Determine the (X, Y) coordinate at the center of the cell enclosing the given text.  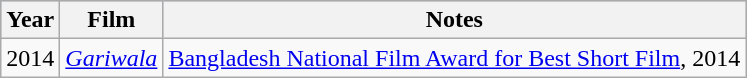
Bangladesh National Film Award for Best Short Film, 2014 (454, 58)
Notes (454, 20)
Gariwala (112, 58)
Year (30, 20)
2014 (30, 58)
Film (112, 20)
